Return the (X, Y) coordinate for the center point of the cell that contains the specified text.  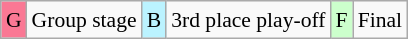
F (341, 20)
B (154, 20)
G (14, 20)
Group stage (84, 20)
Final (380, 20)
3rd place play-off (248, 20)
